Scan for the cell matching the given text and deliver its (x, y) coordinate at center. 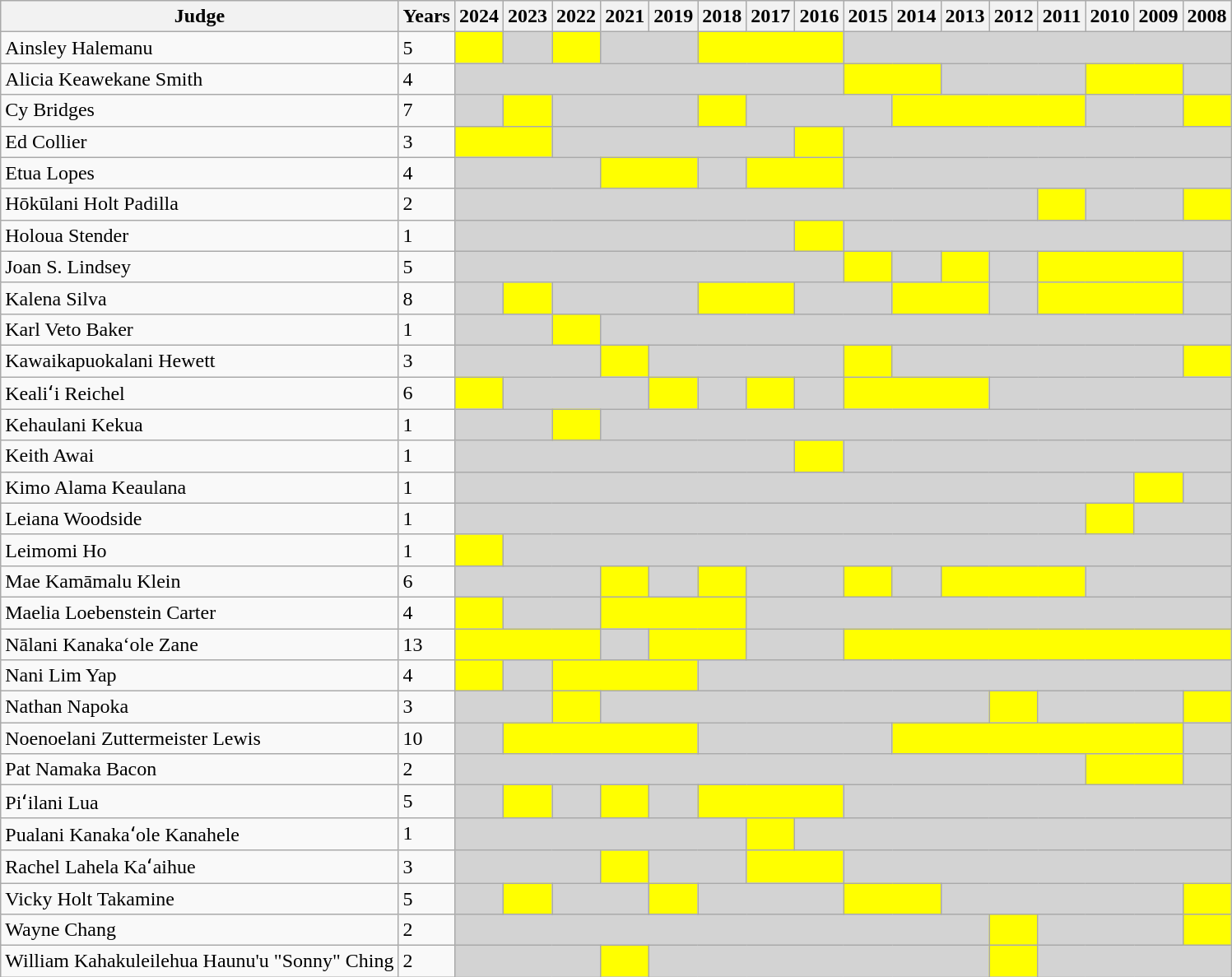
Leiana Woodside (199, 519)
Maelia Loebenstein Carter (199, 612)
Pat Namaka Bacon (199, 770)
Kimo Alama Keaulana (199, 487)
Years (426, 16)
Judge (199, 16)
Leimomi Ho (199, 550)
Ed Collier (199, 142)
Kealiʻi Reichel (199, 393)
2018 (723, 16)
Piʻilani Lua (199, 802)
2024 (479, 16)
Nani Lim Yap (199, 676)
Pualani Kanakaʻole Kanahele (199, 834)
Nālani Kanaka‘ole Zane (199, 644)
2013 (965, 16)
Rachel Lahela Kaʻaihue (199, 867)
2014 (917, 16)
William Kahakuleilehua Haunu'u "Sonny" Ching (199, 961)
Cy Bridges (199, 110)
2011 (1062, 16)
2009 (1159, 16)
Holoua Stender (199, 235)
Kawaikapuokalani Hewett (199, 361)
8 (426, 298)
2016 (820, 16)
Kalena Silva (199, 298)
7 (426, 110)
2019 (673, 16)
Wayne Chang (199, 930)
2008 (1206, 16)
13 (426, 644)
Ainsley Halemanu (199, 48)
2010 (1109, 16)
Mae Kamāmalu Klein (199, 581)
Joan S. Lindsey (199, 267)
Alicia Keawekane Smith (199, 79)
2015 (867, 16)
Kehaulani Kekua (199, 425)
2021 (625, 16)
Nathan Napoka (199, 707)
Keith Awai (199, 456)
Etua Lopes (199, 173)
2017 (770, 16)
2012 (1014, 16)
2023 (527, 16)
Noenoelani Zuttermeister Lewis (199, 738)
Hōkūlani Holt Padilla (199, 204)
2022 (576, 16)
10 (426, 738)
Karl Veto Baker (199, 329)
Vicky Holt Takamine (199, 898)
